Provide the (x, y) coordinate of the cell's center where the given text is located.  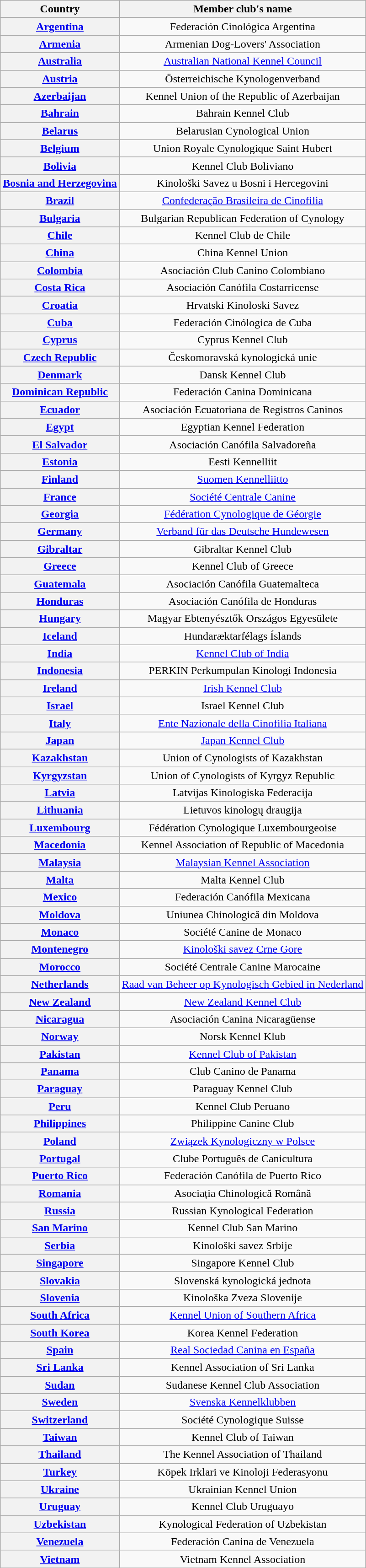
Eesti Kennelliit (243, 462)
Svenska Kennelklubben (243, 1402)
Chile (60, 236)
Sudanese Kennel Club Association (243, 1385)
Kennel Union of Southern Africa (243, 1315)
Bolivia (60, 166)
Verband für das Deutsche Hundewesen (243, 532)
South Korea (60, 1333)
Guatemala (60, 584)
Hrvatski Kinoloski Savez (243, 305)
Belarusian Cynological Union (243, 131)
Kinološki Savez u Bosni i Hercegovini (243, 183)
New Zealand Kennel Club (243, 1002)
Kennel Club Uruguayo (243, 1507)
India (60, 653)
Asociación Canófila de Honduras (243, 601)
Gibraltar (60, 549)
Iceland (60, 636)
Kennel Club of Taiwan (243, 1437)
Pakistan (60, 1054)
Singapore (60, 1263)
Société Centrale Canine (243, 496)
Kennel Association of Republic of Macedonia (243, 845)
San Marino (60, 1228)
Asociación Ecuatoriana de Registros Caninos (243, 410)
Serbia (60, 1245)
Club Canino de Panama (243, 1072)
Magyar Ebtenyésztők Országos Egyesülete (243, 619)
Société Cynologique Suisse (243, 1420)
Kynological Federation of Uzbekistan (243, 1524)
Belarus (60, 131)
Austria (60, 79)
France (60, 496)
Poland (60, 1141)
Italy (60, 723)
Panama (60, 1072)
Société Canine de Monaco (243, 932)
Mexico (60, 897)
Federación Canina Dominicana (243, 392)
Fédération Cynologique Luxembourgeoise (243, 828)
Macedonia (60, 845)
Brazil (60, 200)
Israel (60, 706)
Lietuvos kinologų draugija (243, 810)
Sweden (60, 1402)
Kennel Union of the Republic of Azerbaijan (243, 96)
Japan (60, 740)
Honduras (60, 601)
Raad van Beheer op Kynologisch Gebied in Nederland (243, 984)
Federación Cinológica Argentina (243, 27)
Kennel Association of Sri Lanka (243, 1368)
Azerbaijan (60, 96)
Armenian Dog-Lovers' Association (243, 44)
China (60, 253)
Uzbekistan (60, 1524)
Cyprus (60, 340)
Société Centrale Canine Marocaine (243, 967)
Colombia (60, 270)
Asociația Chinologică Română (243, 1193)
Bulgaria (60, 218)
Österreichische Kynologenverband (243, 79)
Sudan (60, 1385)
Japan Kennel Club (243, 740)
Australian National Kennel Council (243, 61)
Union of Cynologists of Kyrgyz Republic (243, 776)
Uruguay (60, 1507)
Georgia (60, 514)
Slovenia (60, 1298)
Philippine Canine Club (243, 1124)
Ireland (60, 688)
PERKIN Perkumpulan Kinologi Indonesia (243, 671)
Indonesia (60, 671)
Singapore Kennel Club (243, 1263)
Malaysian Kennel Association (243, 862)
Costa Rica (60, 288)
The Kennel Association of Thailand (243, 1455)
Country (60, 9)
Asociación Canófila Guatemalteca (243, 584)
Latvijas Kinologiska Federacija (243, 793)
Gibraltar Kennel Club (243, 549)
Egypt (60, 427)
Denmark (60, 375)
Real Sociedad Canina en España (243, 1350)
Netherlands (60, 984)
Cuba (60, 323)
Federación Canófila Mexicana (243, 897)
Confederação Brasileira de Cinofilia (243, 200)
Asociación Canófila Salvadoreña (243, 444)
South Africa (60, 1315)
Israel Kennel Club (243, 706)
Kinološki savez Crne Gore (243, 949)
Federación Canófila de Puerto Rico (243, 1176)
Thailand (60, 1455)
Norway (60, 1036)
Turkey (60, 1472)
Hundaræktarfélags Íslands (243, 636)
Puerto Rico (60, 1176)
Slovenská kynologická jednota (243, 1280)
Uniunea Chinologică din Moldova (243, 915)
Asociación Canina Nicaragüense (243, 1019)
Cyprus Kennel Club (243, 340)
Dominican Republic (60, 392)
Finland (60, 479)
El Salvador (60, 444)
Union of Cynologists of Kazakhstan (243, 758)
Malta (60, 880)
Union Royale Cynologique Saint Hubert (243, 148)
Nicaragua (60, 1019)
Russian Kynological Federation (243, 1211)
Luxembourg (60, 828)
Philippines (60, 1124)
Kinološka Zveza Slovenije (243, 1298)
Kennel Club of Greece (243, 566)
Köpek Irklari ve Kinoloji Federasyonu (243, 1472)
Switzerland (60, 1420)
Korea Kennel Federation (243, 1333)
Croatia (60, 305)
Federación Canina de Venezuela (243, 1541)
Greece (60, 566)
Vietnam Kennel Association (243, 1559)
Ecuador (60, 410)
Member club's name (243, 9)
Portugal (60, 1158)
Kennel Club San Marino (243, 1228)
Taiwan (60, 1437)
Spain (60, 1350)
Českomoravská kynologická unie (243, 357)
Asociación Club Canino Colombiano (243, 270)
Norsk Kennel Klub (243, 1036)
Morocco (60, 967)
Paraguay (60, 1089)
New Zealand (60, 1002)
Bahrain (60, 113)
Vietnam (60, 1559)
Związek Kynologiczny w Polsce (243, 1141)
Malta Kennel Club (243, 880)
Ente Nazionale della Cinofilia Italiana (243, 723)
Dansk Kennel Club (243, 375)
Moldova (60, 915)
Bahrain Kennel Club (243, 113)
Belgium (60, 148)
Kennel Club de Chile (243, 236)
Kazakhstan (60, 758)
Fédération Cynologique de Géorgie (243, 514)
Romania (60, 1193)
Montenegro (60, 949)
Federación Cinólogica de Cuba (243, 323)
Asociación Canófila Costarricense (243, 288)
Kyrgyzstan (60, 776)
Czech Republic (60, 357)
Latvia (60, 793)
Kennel Club Boliviano (243, 166)
Malaysia (60, 862)
China Kennel Union (243, 253)
Monaco (60, 932)
Paraguay Kennel Club (243, 1089)
Bosnia and Herzegovina (60, 183)
Sri Lanka (60, 1368)
Bulgarian Republican Federation of Cynology (243, 218)
Ukraine (60, 1489)
Suomen Kennelliitto (243, 479)
Estonia (60, 462)
Lithuania (60, 810)
Venezuela (60, 1541)
Australia (60, 61)
Clube Português de Canicultura (243, 1158)
Ukrainian Kennel Union (243, 1489)
Kinološki savez Srbije (243, 1245)
Russia (60, 1211)
Kennel Club of Pakistan (243, 1054)
Kennel Club of India (243, 653)
Peru (60, 1106)
Germany (60, 532)
Armenia (60, 44)
Kennel Club Peruano (243, 1106)
Argentina (60, 27)
Hungary (60, 619)
Slovakia (60, 1280)
Irish Kennel Club (243, 688)
Egyptian Kennel Federation (243, 427)
